Extract the (x, y) coordinate from the center of the cell holding the provided text.  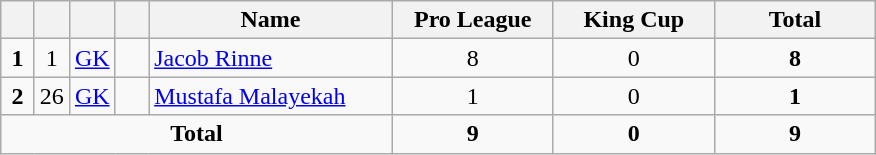
26 (52, 96)
Pro League (472, 20)
2 (18, 96)
King Cup (634, 20)
Mustafa Malayekah (271, 96)
Jacob Rinne (271, 58)
Name (271, 20)
